Return [X, Y] of the center of cell containing provided text 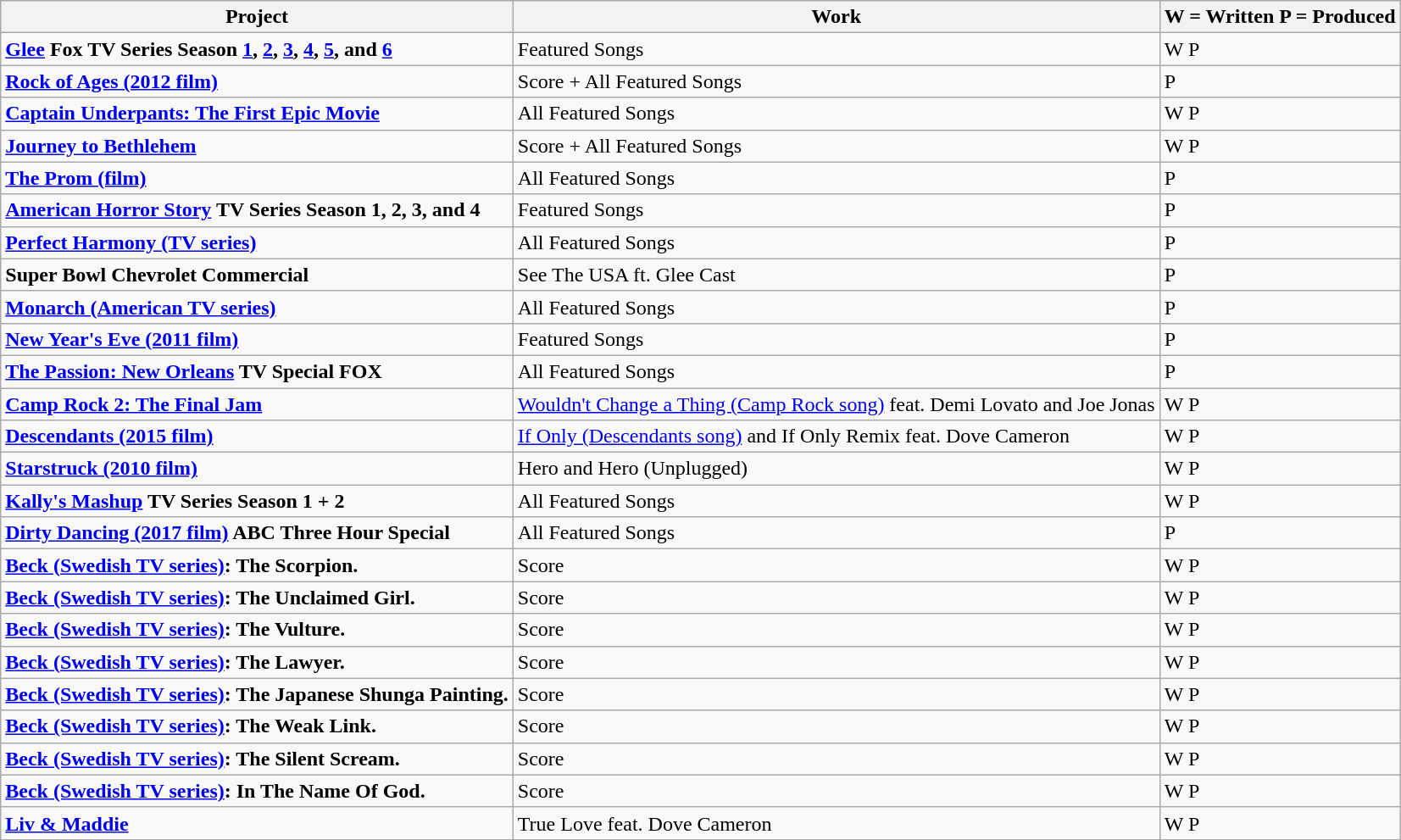
The Prom (film) [258, 178]
If Only (Descendants song) and If Only Remix feat. Dove Cameron [836, 437]
Hero and Hero (Unplugged) [836, 469]
Perfect Harmony (TV series) [258, 242]
Wouldn't Change a Thing (Camp Rock song) feat. Demi Lovato and Joe Jonas [836, 404]
Beck (Swedish TV series): The Japanese Shunga Painting. [258, 694]
Beck (Swedish TV series): The Silent Scream. [258, 759]
New Year's Eve (2011 film) [258, 339]
Project [258, 17]
Journey to Bethlehem [258, 146]
American Horror Story TV Series Season 1, 2, 3, and 4 [258, 210]
Rock of Ages (2012 film) [258, 81]
See The USA ft. Glee Cast [836, 275]
Glee Fox TV Series Season 1, 2, 3, 4, 5, and 6 [258, 49]
W = Written P = Produced [1280, 17]
Starstruck (2010 film) [258, 469]
Beck (Swedish TV series): The Vulture. [258, 630]
Descendants (2015 film) [258, 437]
Work [836, 17]
Beck (Swedish TV series): The Scorpion. [258, 565]
Beck (Swedish TV series): The Unclaimed Girl. [258, 598]
Liv & Maddie [258, 823]
Beck (Swedish TV series): In The Name Of God. [258, 791]
Beck (Swedish TV series): The Lawyer. [258, 662]
Dirty Dancing (2017 film) ABC Three Hour Special [258, 533]
The Passion: New Orleans TV Special FOX [258, 371]
True Love feat. Dove Cameron [836, 823]
Captain Underpants: The First Epic Movie [258, 114]
Monarch (American TV series) [258, 307]
Super Bowl Chevrolet Commercial [258, 275]
Kally's Mashup TV Series Season 1 + 2 [258, 501]
Camp Rock 2: The Final Jam [258, 404]
Beck (Swedish TV series): The Weak Link. [258, 726]
